Pinpoint the cell where the given text exists, returning its (x, y) midpoint coordinate. 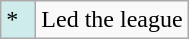
Led the league (112, 20)
* (18, 20)
